Determine the (X, Y) coordinate at the center of the cell enclosing the given text.  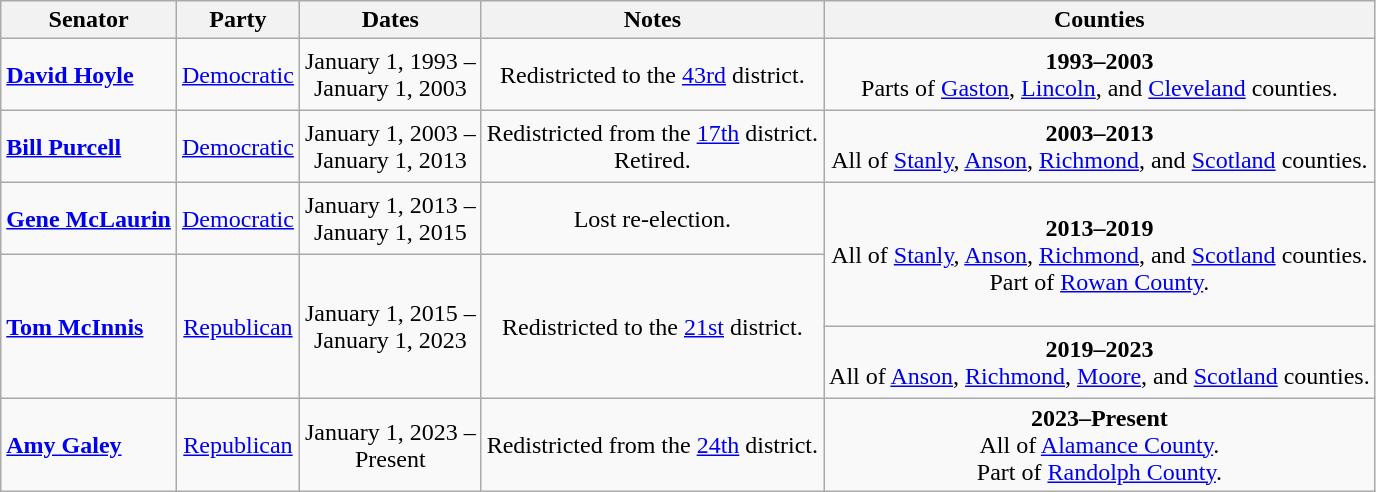
Senator (89, 20)
January 1, 2003 – January 1, 2013 (390, 147)
Dates (390, 20)
January 1, 2015 – January 1, 2023 (390, 327)
David Hoyle (89, 75)
2013–2019 All of Stanly, Anson, Richmond, and Scotland counties. Part of Rowan County. (1100, 255)
January 1, 1993 – January 1, 2003 (390, 75)
Bill Purcell (89, 147)
Tom McInnis (89, 327)
2019–2023 All of Anson, Richmond, Moore, and Scotland counties. (1100, 363)
2003–2013 All of Stanly, Anson, Richmond, and Scotland counties. (1100, 147)
Redistricted to the 43rd district. (652, 75)
Redistricted from the 17th district. Retired. (652, 147)
Lost re-election. (652, 219)
Redistricted to the 21st district. (652, 327)
1993–2003 Parts of Gaston, Lincoln, and Cleveland counties. (1100, 75)
Redistricted from the 24th district. (652, 445)
January 1, 2013 – January 1, 2015 (390, 219)
January 1, 2023 – Present (390, 445)
Counties (1100, 20)
Amy Galey (89, 445)
2023–Present All of Alamance County. Part of Randolph County. (1100, 445)
Notes (652, 20)
Party (238, 20)
Gene McLaurin (89, 219)
